Return (x, y) of the center of cell containing provided text 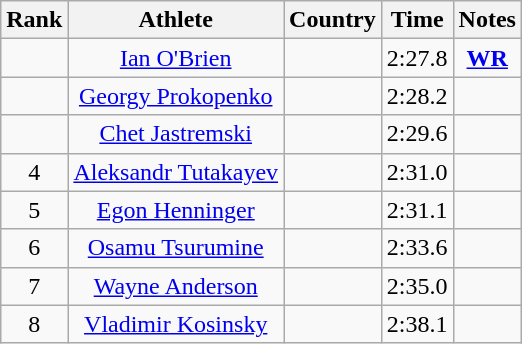
2:33.6 (417, 248)
8 (34, 324)
Athlete (176, 20)
2:27.8 (417, 58)
5 (34, 210)
Egon Henninger (176, 210)
2:31.1 (417, 210)
WR (487, 58)
Wayne Anderson (176, 286)
Ian O'Brien (176, 58)
2:29.6 (417, 134)
Country (333, 20)
4 (34, 172)
Osamu Tsurumine (176, 248)
2:35.0 (417, 286)
Time (417, 20)
Chet Jastremski (176, 134)
7 (34, 286)
Rank (34, 20)
Aleksandr Tutakayev (176, 172)
Notes (487, 20)
Vladimir Kosinsky (176, 324)
Georgy Prokopenko (176, 96)
2:31.0 (417, 172)
6 (34, 248)
2:38.1 (417, 324)
2:28.2 (417, 96)
